Provide the (X, Y) coordinate of the cell's center where the given text is located.  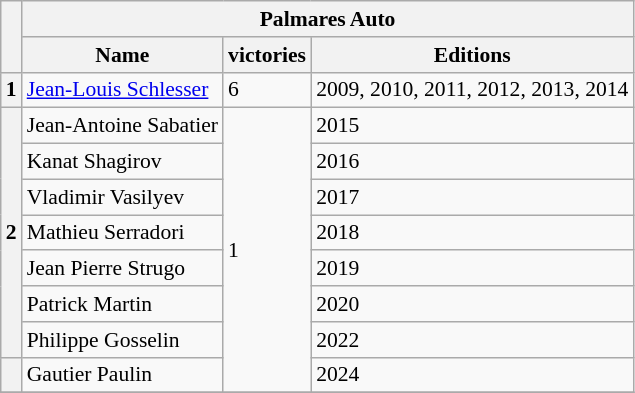
2 (12, 232)
Vladimir Vasilyev (122, 197)
2022 (472, 340)
2016 (472, 162)
6 (267, 90)
2009, 2010, 2011, 2012, 2013, 2014 (472, 90)
Editions (472, 55)
2020 (472, 304)
Patrick Martin (122, 304)
Kanat Shagirov (122, 162)
Jean-Louis Schlesser (122, 90)
Philippe Gosselin (122, 340)
Name (122, 55)
2019 (472, 269)
Palmares Auto (328, 19)
Gautier Paulin (122, 375)
2024 (472, 375)
Jean Pierre Strugo (122, 269)
2018 (472, 233)
2017 (472, 197)
Jean-Antoine Sabatier (122, 126)
Mathieu Serradori (122, 233)
2015 (472, 126)
victories (267, 55)
